Locate the cell with the specified text and output its (X, Y) center coordinate. 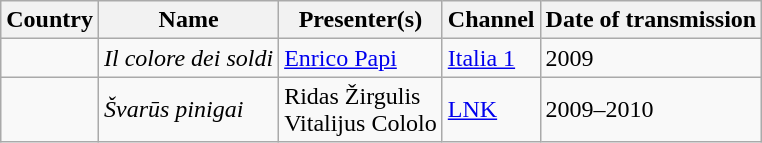
2009 (651, 58)
Enrico Papi (361, 58)
2009–2010 (651, 110)
Švarūs pinigai (188, 110)
Country (50, 20)
Date of transmission (651, 20)
Il colore dei soldi (188, 58)
Presenter(s) (361, 20)
Ridas ŽirgulisVitalijus Cololo (361, 110)
Italia 1 (491, 58)
LNK (491, 110)
Channel (491, 20)
Name (188, 20)
